Detect which cell encompasses the target text, then output its [X, Y] center coordinate. 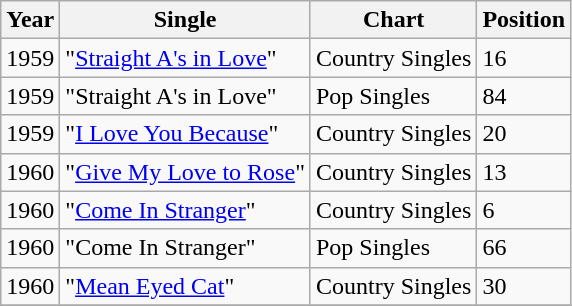
"I Love You Because" [186, 134]
30 [524, 286]
84 [524, 96]
Single [186, 20]
16 [524, 58]
6 [524, 210]
66 [524, 248]
13 [524, 172]
"Give My Love to Rose" [186, 172]
20 [524, 134]
Chart [393, 20]
"Mean Eyed Cat" [186, 286]
Year [30, 20]
Position [524, 20]
